Return [X, Y] of the center of cell containing provided text 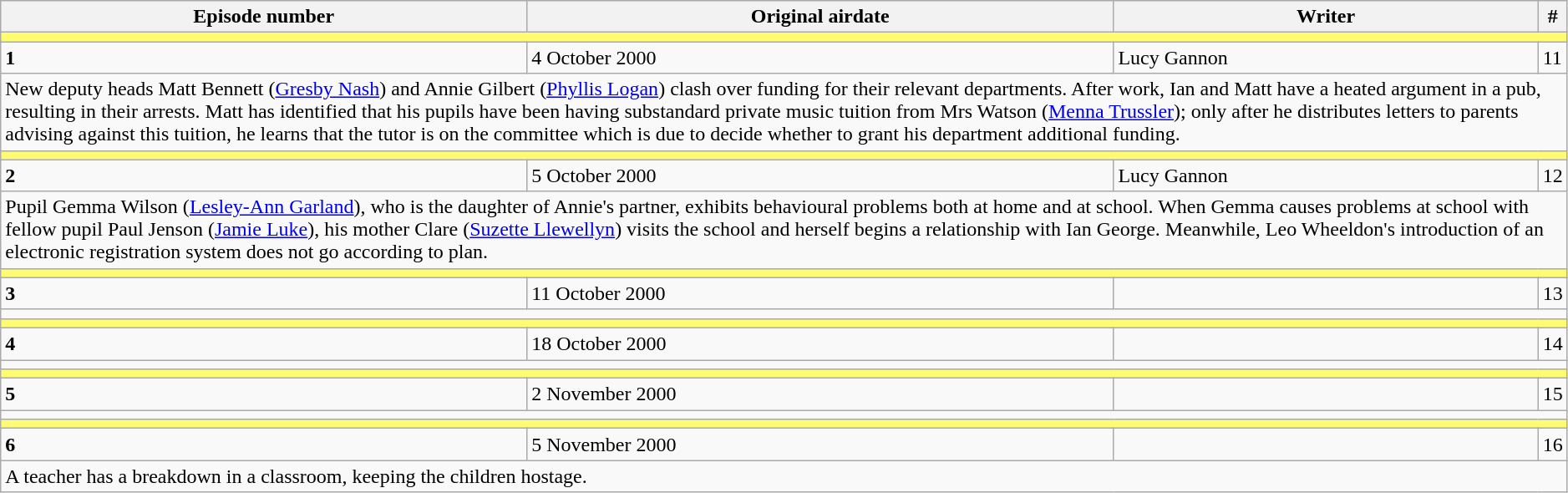
1 [264, 58]
4 [264, 343]
5 November 2000 [820, 445]
Episode number [264, 17]
12 [1552, 175]
Original airdate [820, 17]
5 [264, 394]
A teacher has a breakdown in a classroom, keeping the children hostage. [784, 476]
4 October 2000 [820, 58]
2 [264, 175]
16 [1552, 445]
6 [264, 445]
15 [1552, 394]
5 October 2000 [820, 175]
2 November 2000 [820, 394]
# [1552, 17]
14 [1552, 343]
Writer [1326, 17]
13 [1552, 293]
11 [1552, 58]
18 October 2000 [820, 343]
11 October 2000 [820, 293]
3 [264, 293]
